Search for the cell housing the specified text and yield its [x, y] center coordinate. 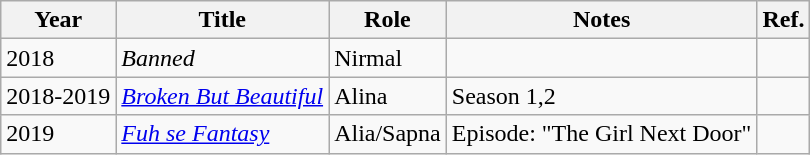
Title [222, 20]
Alina [388, 96]
Nirmal [388, 58]
2018 [58, 58]
Notes [602, 20]
Alia/Sapna [388, 134]
2019 [58, 134]
Role [388, 20]
Year [58, 20]
Fuh se Fantasy [222, 134]
Episode: "The Girl Next Door" [602, 134]
Ref. [784, 20]
2018-2019 [58, 96]
Season 1,2 [602, 96]
Banned [222, 58]
Broken But Beautiful [222, 96]
